Identify which cell holds the provided text, then report its [x, y] central coordinate. 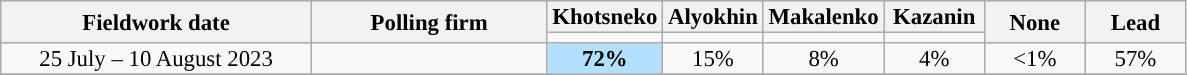
Khotsneko [605, 17]
Makalenko [824, 17]
4% [934, 59]
57% [1136, 59]
25 July – 10 August 2023 [156, 59]
<1% [1036, 59]
Alyokhin [714, 17]
Kazanin [934, 17]
15% [714, 59]
72% [605, 59]
Fieldwork date [156, 22]
None [1036, 22]
Polling firm [429, 22]
Lead [1136, 22]
8% [824, 59]
